Capture the cell that displays the provided text and extract its (X, Y) central coordinate. 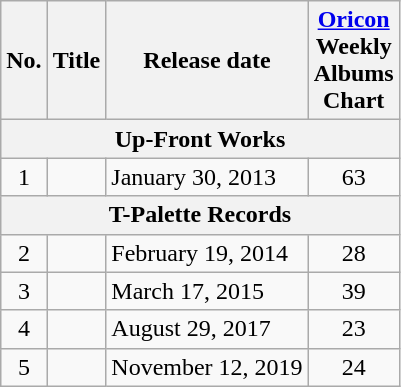
1 (24, 177)
Title (76, 60)
February 19, 2014 (207, 253)
No. (24, 60)
T-Palette Records (200, 215)
November 12, 2019 (207, 367)
24 (354, 367)
3 (24, 291)
August 29, 2017 (207, 329)
28 (354, 253)
5 (24, 367)
OriconWeeklyAlbumsChart (354, 60)
39 (354, 291)
Up-Front Works (200, 139)
63 (354, 177)
March 17, 2015 (207, 291)
Release date (207, 60)
2 (24, 253)
4 (24, 329)
January 30, 2013 (207, 177)
23 (354, 329)
